Find where the given text appears and provide that cell's center as (x, y) coordinate. 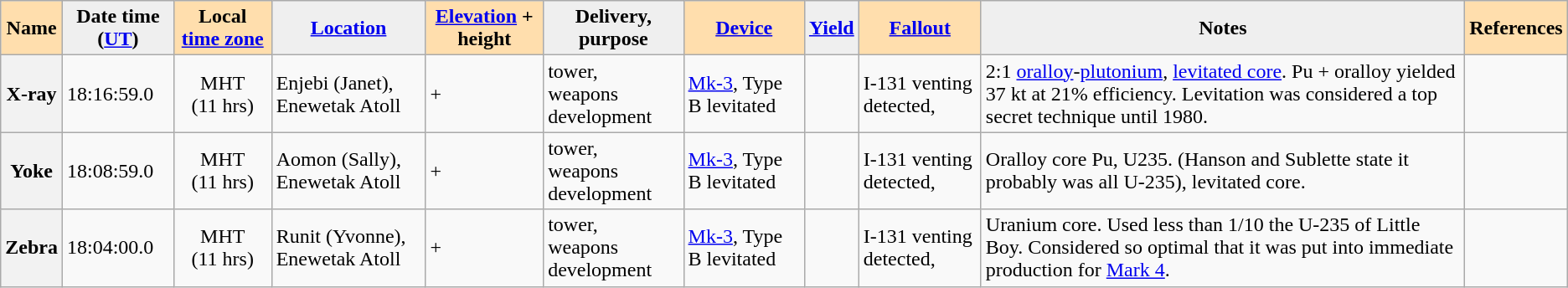
Yoke (32, 171)
2:1 oralloy-plutonium, levitated core. Pu + oralloy yielded 37 kt at 21% efficiency. Levitation was considered a top secret technique until 1980. (1223, 94)
Location (348, 28)
18:08:59.0 (117, 171)
Runit (Yvonne), Enewetak Atoll (348, 248)
18:16:59.0 (117, 94)
18:04:00.0 (117, 248)
X-ray (32, 94)
Uranium core. Used less than 1/10 the U-235 of Little Boy. Considered so optimal that it was put into immediate production for Mark 4. (1223, 248)
References (1516, 28)
Fallout (920, 28)
Delivery, purpose (613, 28)
Oralloy core Pu, U235. (Hanson and Sublette state it probably was all U-235), levitated core. (1223, 171)
Elevation + height (484, 28)
Notes (1223, 28)
Device (744, 28)
Yield (831, 28)
Local time zone (223, 28)
Name (32, 28)
Date time (UT) (117, 28)
Enjebi (Janet), Enewetak Atoll (348, 94)
Aomon (Sally), Enewetak Atoll (348, 171)
Zebra (32, 248)
